Determine the [x, y] coordinate at the center of the cell enclosing the given text.  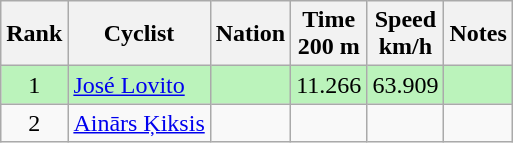
63.909 [406, 85]
11.266 [329, 85]
Time200 m [329, 34]
Rank [34, 34]
José Lovito [139, 85]
Notes [478, 34]
Nation [250, 34]
1 [34, 85]
Speedkm/h [406, 34]
Ainārs Ķiksis [139, 123]
Cyclist [139, 34]
2 [34, 123]
